Determine the [X, Y] coordinate at the center of the cell enclosing the given text.  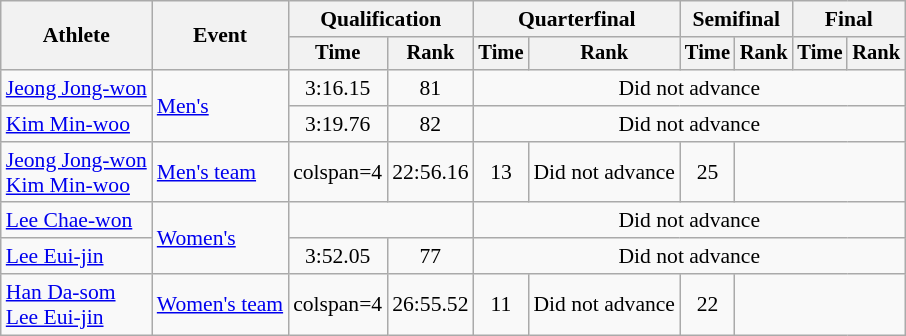
3:52.05 [338, 256]
Semifinal [736, 19]
25 [708, 172]
Lee Eui-jin [76, 256]
Kim Min-woo [76, 124]
82 [430, 124]
Han Da-somLee Eui-jin [76, 304]
Men's team [220, 172]
81 [430, 88]
Final [849, 19]
3:16.15 [338, 88]
Women's [220, 238]
Quarterfinal [578, 19]
Jeong Jong-wonKim Min-woo [76, 172]
3:19.76 [338, 124]
Lee Chae-won [76, 221]
Men's [220, 106]
22 [708, 304]
26:55.52 [430, 304]
Women's team [220, 304]
Qualification [380, 19]
Event [220, 36]
Athlete [76, 36]
Jeong Jong-won [76, 88]
77 [430, 256]
13 [502, 172]
11 [502, 304]
22:56.16 [430, 172]
